Find where the given text appears and provide that cell's center as [x, y] coordinate. 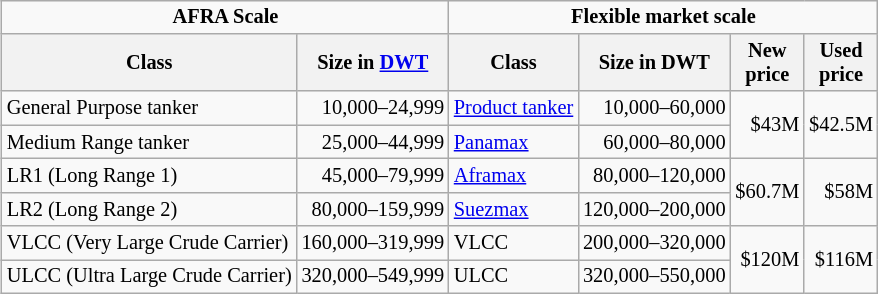
Usedprice [841, 63]
VLCC (Very Large Crude Carrier) [150, 243]
80,000–120,000 [654, 176]
10,000–24,999 [373, 108]
LR2 (Long Range 2) [150, 209]
Suezmax [514, 209]
$58M [841, 192]
VLCC [514, 243]
LR1 (Long Range 1) [150, 176]
25,000–44,999 [373, 142]
Product tanker [514, 108]
Medium Range tanker [150, 142]
Newprice [767, 63]
ULCC (Ultra Large Crude Carrier) [150, 277]
$116M [841, 260]
Panamax [514, 142]
$120M [767, 260]
160,000–319,999 [373, 243]
10,000–60,000 [654, 108]
45,000–79,999 [373, 176]
Flexible market scale [664, 17]
320,000–549,999 [373, 277]
$43M [767, 124]
320,000–550,000 [654, 277]
AFRA Scale [226, 17]
ULCC [514, 277]
Aframax [514, 176]
120,000–200,000 [654, 209]
200,000–320,000 [654, 243]
60,000–80,000 [654, 142]
$42.5M [841, 124]
80,000–159,999 [373, 209]
$60.7M [767, 192]
General Purpose tanker [150, 108]
